Locate the cell with the specified text and output its [X, Y] center coordinate. 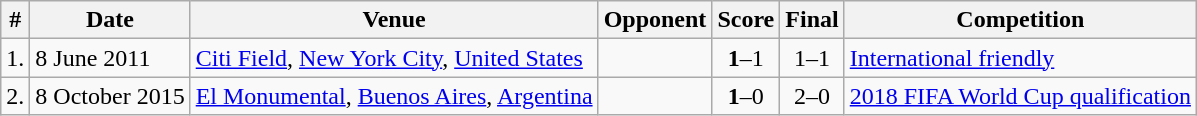
Score [746, 20]
2–0 [812, 96]
2. [16, 96]
Venue [394, 20]
# [16, 20]
International friendly [1020, 58]
1. [16, 58]
Date [110, 20]
El Monumental, Buenos Aires, Argentina [394, 96]
Competition [1020, 20]
8 October 2015 [110, 96]
Opponent [655, 20]
Final [812, 20]
Citi Field, New York City, United States [394, 58]
8 June 2011 [110, 58]
2018 FIFA World Cup qualification [1020, 96]
1–0 [746, 96]
